Pinpoint the cell where the given text exists, returning its [x, y] midpoint coordinate. 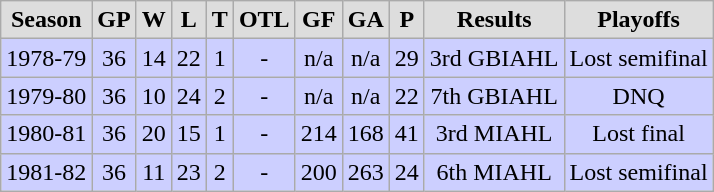
214 [318, 134]
1981-82 [46, 172]
GA [366, 20]
OTL [264, 20]
T [220, 20]
29 [406, 58]
W [154, 20]
20 [154, 134]
263 [366, 172]
Season [46, 20]
168 [366, 134]
15 [188, 134]
P [406, 20]
Results [494, 20]
Lost final [638, 134]
6th MIAHL [494, 172]
10 [154, 96]
3rd GBIAHL [494, 58]
200 [318, 172]
1980-81 [46, 134]
23 [188, 172]
Playoffs [638, 20]
41 [406, 134]
GF [318, 20]
L [188, 20]
DNQ [638, 96]
1979-80 [46, 96]
11 [154, 172]
14 [154, 58]
3rd MIAHL [494, 134]
GP [114, 20]
7th GBIAHL [494, 96]
1978-79 [46, 58]
